Detect which cell encompasses the target text, then output its (X, Y) center coordinate. 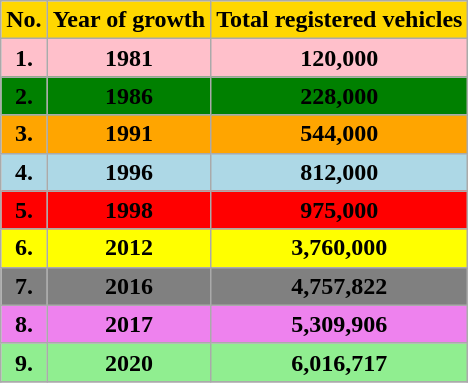
1. (24, 58)
3. (24, 134)
1996 (129, 172)
975,000 (340, 210)
6,016,717 (340, 362)
7. (24, 286)
2. (24, 96)
2016 (129, 286)
1991 (129, 134)
812,000 (340, 172)
1981 (129, 58)
1998 (129, 210)
544,000 (340, 134)
4,757,822 (340, 286)
2012 (129, 248)
9. (24, 362)
Year of growth (129, 20)
Total registered vehicles (340, 20)
8. (24, 324)
2017 (129, 324)
1986 (129, 96)
2020 (129, 362)
5. (24, 210)
228,000 (340, 96)
3,760,000 (340, 248)
4. (24, 172)
6. (24, 248)
No. (24, 20)
5,309,906 (340, 324)
120,000 (340, 58)
